Scan for the cell matching the given text and deliver its (X, Y) coordinate at center. 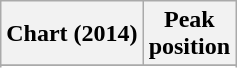
Chart (2014) (72, 34)
Peakposition (189, 34)
